Determine the [x, y] coordinate at the center of the cell enclosing the given text.  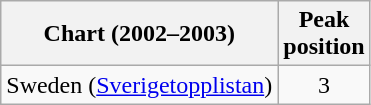
Sweden (Sverigetopplistan) [140, 85]
3 [324, 85]
Chart (2002–2003) [140, 34]
Peakposition [324, 34]
